Find where the given text appears and provide that cell's center as (X, Y) coordinate. 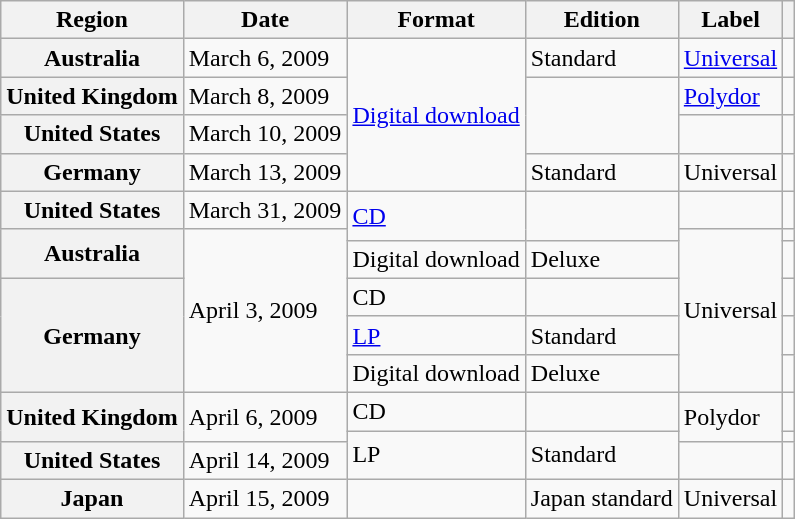
Label (730, 20)
Japan standard (602, 499)
April 15, 2009 (265, 499)
April 14, 2009 (265, 461)
Format (436, 20)
Japan (92, 499)
Region (92, 20)
April 6, 2009 (265, 416)
Edition (602, 20)
March 31, 2009 (265, 210)
March 13, 2009 (265, 172)
March 6, 2009 (265, 58)
April 3, 2009 (265, 310)
March 10, 2009 (265, 134)
Date (265, 20)
March 8, 2009 (265, 96)
